Output the (X, Y) coordinate of the center of the cell containing the given text.  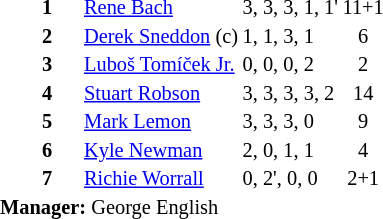
4 (60, 94)
Mark Lemon (160, 122)
7 (60, 180)
3 (60, 66)
0, 0, 0, 2 (290, 66)
Luboš Tomíček Jr. (160, 66)
Derek Sneddon (c) (160, 36)
5 (60, 122)
3, 3, 3, 0 (290, 122)
Stuart Robson (160, 94)
6 (60, 150)
1, 1, 3, 1 (290, 36)
2, 0, 1, 1 (290, 150)
2 (60, 36)
Kyle Newman (160, 150)
3, 3, 3, 3, 2 (290, 94)
Richie Worrall (160, 180)
0, 2', 0, 0 (290, 180)
